Extract the [x, y] coordinate from the center of the cell holding the provided text.  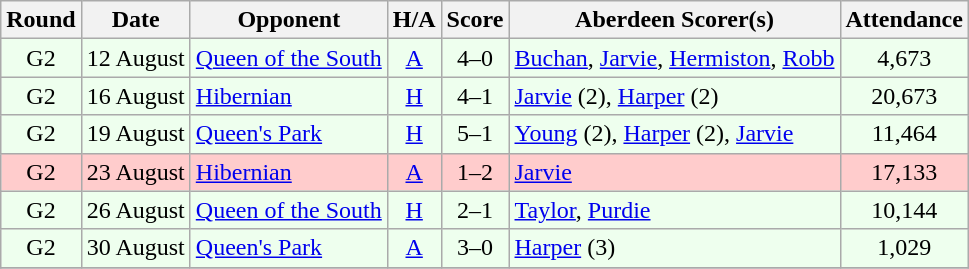
Taylor, Purdie [674, 210]
30 August [136, 248]
H/A [414, 20]
Round [41, 20]
1,029 [904, 248]
Jarvie (2), Harper (2) [674, 96]
1–2 [475, 172]
4,673 [904, 58]
Date [136, 20]
Buchan, Jarvie, Hermiston, Robb [674, 58]
2–1 [475, 210]
23 August [136, 172]
Opponent [288, 20]
16 August [136, 96]
Jarvie [674, 172]
11,464 [904, 134]
Attendance [904, 20]
Score [475, 20]
10,144 [904, 210]
Harper (3) [674, 248]
4–0 [475, 58]
5–1 [475, 134]
26 August [136, 210]
3–0 [475, 248]
19 August [136, 134]
Young (2), Harper (2), Jarvie [674, 134]
4–1 [475, 96]
12 August [136, 58]
Aberdeen Scorer(s) [674, 20]
20,673 [904, 96]
17,133 [904, 172]
